From the cell containing the given text, extract its center point as (X, Y) coordinate. 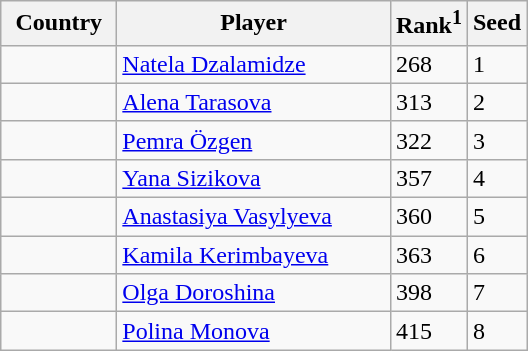
360 (428, 217)
2 (496, 102)
3 (496, 140)
268 (428, 64)
Alena Tarasova (254, 102)
398 (428, 293)
Natela Dzalamidze (254, 64)
Seed (496, 24)
8 (496, 331)
Player (254, 24)
357 (428, 178)
322 (428, 140)
Kamila Kerimbayeva (254, 255)
363 (428, 255)
Rank1 (428, 24)
Yana Sizikova (254, 178)
Olga Doroshina (254, 293)
6 (496, 255)
7 (496, 293)
4 (496, 178)
313 (428, 102)
Country (59, 24)
1 (496, 64)
Polina Monova (254, 331)
Anastasiya Vasylyeva (254, 217)
5 (496, 217)
415 (428, 331)
Pemra Özgen (254, 140)
